Find where the given text appears and provide that cell's center as (x, y) coordinate. 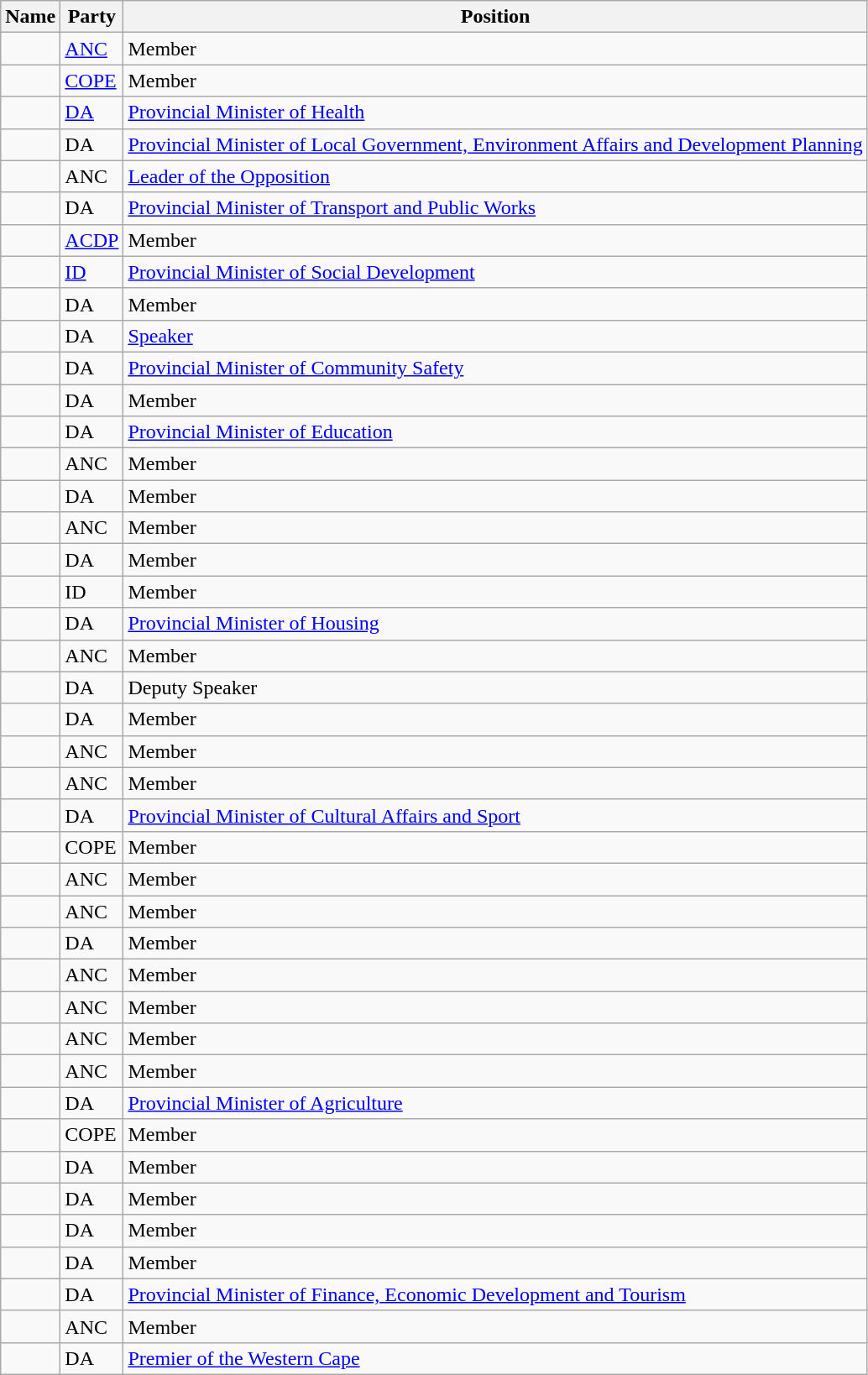
ACDP (92, 240)
Provincial Minister of Local Government, Environment Affairs and Development Planning (495, 144)
Position (495, 17)
Provincial Minister of Cultural Affairs and Sport (495, 815)
Speaker (495, 336)
Party (92, 17)
Provincial Minister of Finance, Economic Development and Tourism (495, 1294)
Provincial Minister of Education (495, 432)
Provincial Minister of Housing (495, 624)
Deputy Speaker (495, 687)
Provincial Minister of Health (495, 112)
Provincial Minister of Agriculture (495, 1103)
Premier of the Western Cape (495, 1358)
Provincial Minister of Community Safety (495, 368)
Leader of the Opposition (495, 176)
Name (30, 17)
Provincial Minister of Transport and Public Works (495, 208)
Provincial Minister of Social Development (495, 272)
